Return [X, Y] of the center of cell containing provided text 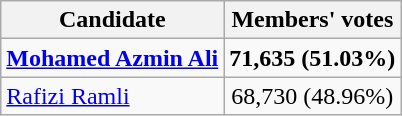
Members' votes [312, 20]
Rafizi Ramli [112, 96]
71,635 (51.03%) [312, 58]
68,730 (48.96%) [312, 96]
Candidate [112, 20]
Mohamed Azmin Ali [112, 58]
